From the cell containing the given text, extract its center point as [X, Y] coordinate. 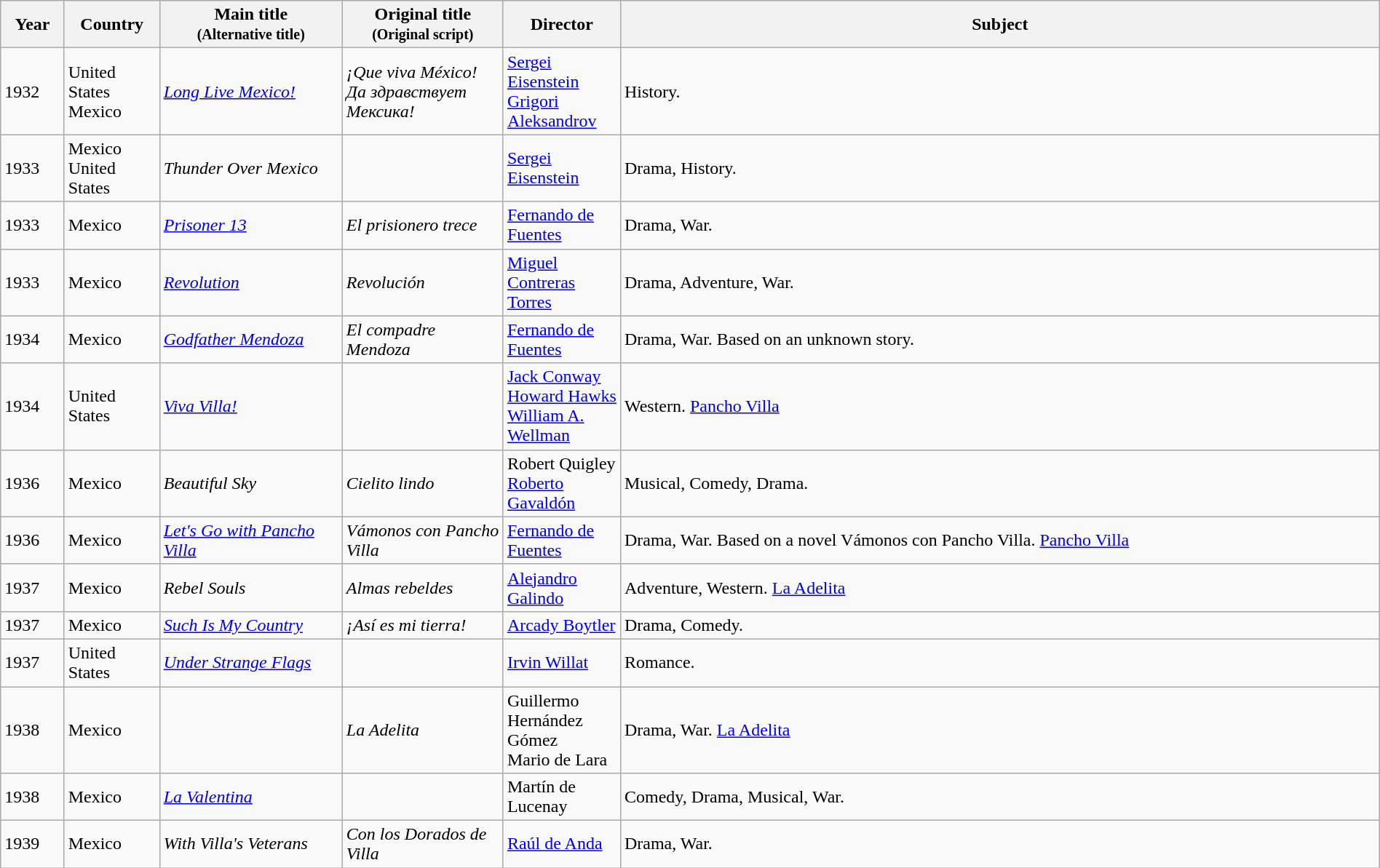
Revolution [250, 282]
Guillermo Hernández GómezMario de Lara [562, 730]
Cielito lindo [422, 483]
Long Live Mexico! [250, 92]
La Adelita [422, 730]
Martín de Lucenay [562, 797]
Thunder Over Mexico [250, 168]
United StatesMexico [112, 92]
History. [1000, 92]
Such Is My Country [250, 625]
MexicoUnited States [112, 168]
Beautiful Sky [250, 483]
Country [112, 25]
Con los Dorados de Villa [422, 844]
Drama, Comedy. [1000, 625]
Year [32, 25]
Drama, Adventure, War. [1000, 282]
Director [562, 25]
Adventure, Western. La Adelita [1000, 588]
With Villa's Veterans [250, 844]
Main title(Alternative title) [250, 25]
El compadre Mendoza [422, 339]
Sergei Eisenstein [562, 168]
Drama, War. Based on a novel Vámonos con Pancho Villa. Pancho Villa [1000, 540]
Robert QuigleyRoberto Gavaldón [562, 483]
Subject [1000, 25]
Godfather Mendoza [250, 339]
Drama, History. [1000, 168]
¡Que viva México!Да здравствует Мексика! [422, 92]
Revolución [422, 282]
El prisionero trece [422, 226]
Sergei EisensteinGrigori Aleksandrov [562, 92]
Jack ConwayHoward HawksWilliam A. Wellman [562, 406]
Vámonos con Pancho Villa [422, 540]
Raúl de Anda [562, 844]
Comedy, Drama, Musical, War. [1000, 797]
Arcady Boytler [562, 625]
¡Así es mi tierra! [422, 625]
Prisoner 13 [250, 226]
Alejandro Galindo [562, 588]
Original title(Original script) [422, 25]
Western. Pancho Villa [1000, 406]
Viva Villa! [250, 406]
Irvin Willat [562, 662]
Rebel Souls [250, 588]
1932 [32, 92]
La Valentina [250, 797]
Under Strange Flags [250, 662]
Drama, War. La Adelita [1000, 730]
Musical, Comedy, Drama. [1000, 483]
Romance. [1000, 662]
Miguel Contreras Torres [562, 282]
1939 [32, 844]
Let's Go with Pancho Villa [250, 540]
Drama, War. Based on an unknown story. [1000, 339]
Almas rebeldes [422, 588]
